Locate the cell with the specified text and output its [x, y] center coordinate. 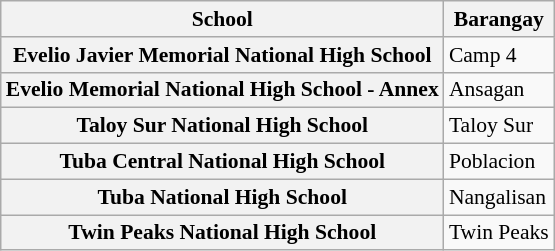
Barangay [499, 19]
Camp 4 [499, 55]
Tuba Central National High School [222, 162]
Taloy Sur National High School [222, 126]
Twin Peaks National High School [222, 233]
School [222, 19]
Evelio Memorial National High School - Annex [222, 90]
Nangalisan [499, 197]
Ansagan [499, 90]
Twin Peaks [499, 233]
Evelio Javier Memorial National High School [222, 55]
Tuba National High School [222, 197]
Taloy Sur [499, 126]
Poblacion [499, 162]
